Return the (X, Y) coordinate for the center point of the cell that contains the specified text.  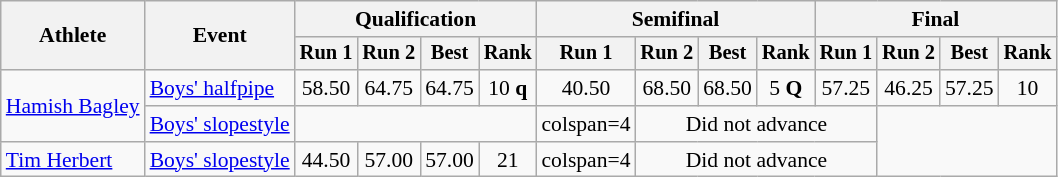
Semifinal (675, 19)
Hamish Bagley (73, 106)
Qualification (416, 19)
10 (1028, 88)
46.25 (908, 88)
Athlete (73, 36)
colspan=4 (586, 124)
Final (936, 19)
58.50 (326, 88)
Event (220, 36)
5 Q (786, 88)
10 q (508, 88)
Did not advance (757, 124)
Boys' halfpipe (220, 88)
Boys' slopestyle (220, 124)
40.50 (586, 88)
